Output the [x, y] coordinate of the center of the cell containing the given text.  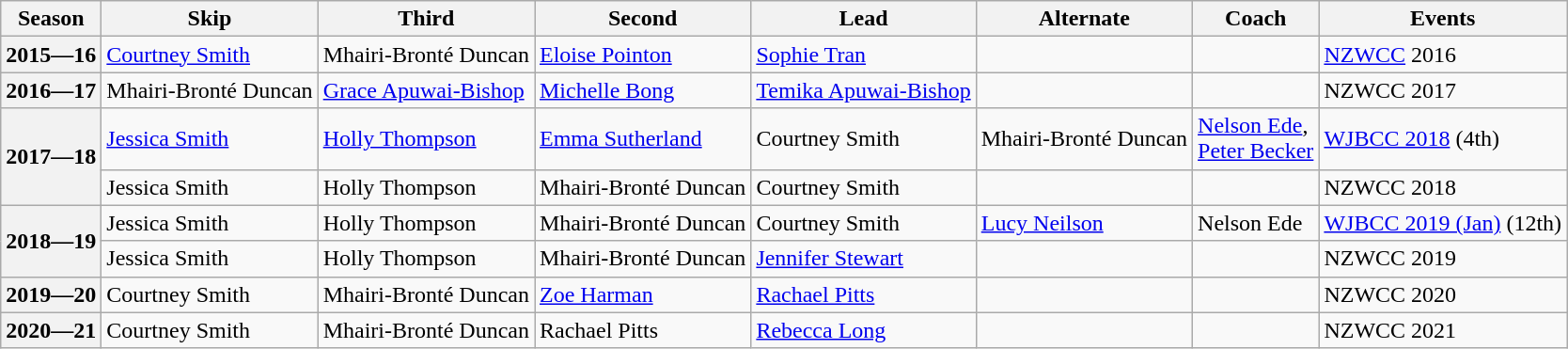
Season [51, 19]
NZWCC 2017 [1443, 90]
2015—16 [51, 55]
Michelle Bong [642, 90]
Events [1443, 19]
NZWCC 2021 [1443, 330]
2017—18 [51, 156]
WJBCC 2018 (4th) [1443, 139]
2020—21 [51, 330]
Sophie Tran [863, 55]
Zoe Harman [642, 294]
Grace Apuwai-Bishop [426, 90]
WJBCC 2019 (Jan) (12th) [1443, 223]
2018—19 [51, 241]
Temika Apuwai-Bishop [863, 90]
Lucy Neilson [1084, 223]
Alternate [1084, 19]
Second [642, 19]
Skip [210, 19]
2016—17 [51, 90]
Emma Sutherland [642, 139]
Third [426, 19]
Nelson Ede [1256, 223]
NZWCC 2016 [1443, 55]
Coach [1256, 19]
NZWCC 2018 [1443, 187]
NZWCC 2019 [1443, 259]
Eloise Pointon [642, 55]
NZWCC 2020 [1443, 294]
Rebecca Long [863, 330]
Lead [863, 19]
2019—20 [51, 294]
Nelson Ede,Peter Becker [1256, 139]
Jennifer Stewart [863, 259]
